From the cell containing the given text, extract its center point as (x, y) coordinate. 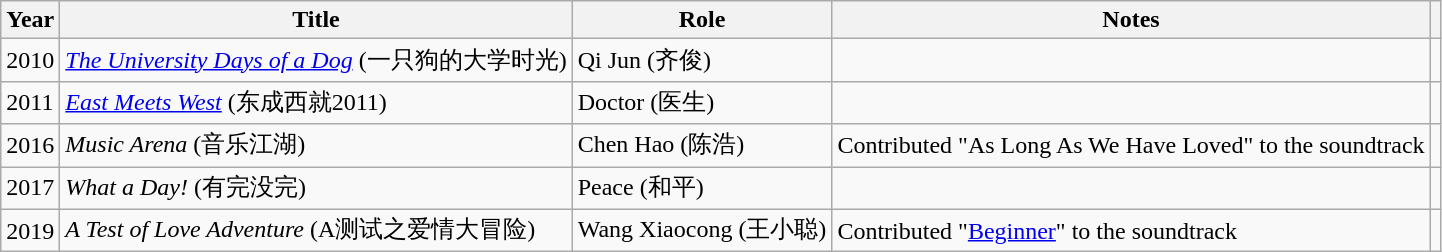
What a Day! (有完没完) (316, 188)
Title (316, 20)
Wang Xiaocong (王小聪) (702, 230)
Chen Hao (陈浩) (702, 146)
East Meets West (东成西就2011) (316, 102)
2011 (30, 102)
2016 (30, 146)
Music Arena (音乐江湖) (316, 146)
A Test of Love Adventure (A测试之爱情大冒险) (316, 230)
Contributed "Beginner" to the soundtrack (1131, 230)
2010 (30, 60)
2019 (30, 230)
Qi Jun (齐俊) (702, 60)
Contributed "As Long As We Have Loved" to the soundtrack (1131, 146)
Role (702, 20)
Notes (1131, 20)
Doctor (医生) (702, 102)
The University Days of a Dog (一只狗的大学时光) (316, 60)
Peace (和平) (702, 188)
Year (30, 20)
2017 (30, 188)
